Scan for the cell matching the given text and deliver its (X, Y) coordinate at center. 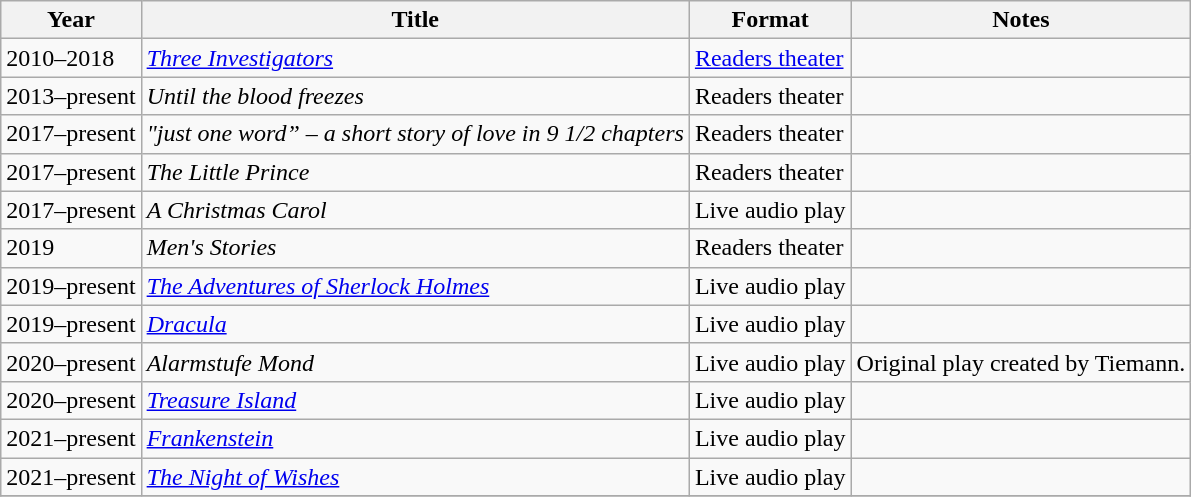
Frankenstein (415, 438)
The Adventures of Sherlock Holmes (415, 286)
Men's Stories (415, 248)
2013–present (71, 96)
Notes (1021, 20)
Original play created by Tiemann. (1021, 362)
2010–2018 (71, 58)
A Christmas Carol (415, 210)
Three Investigators (415, 58)
Year (71, 20)
Treasure Island (415, 400)
"just one word” – a short story of love in 9 1/2 chapters (415, 134)
Format (770, 20)
Alarmstufe Mond (415, 362)
Until the blood freezes (415, 96)
2019 (71, 248)
Dracula (415, 324)
The Night of Wishes (415, 477)
Title (415, 20)
The Little Prince (415, 172)
